For the text-containing cell, return its midpoint in (x, y) coordinate format. 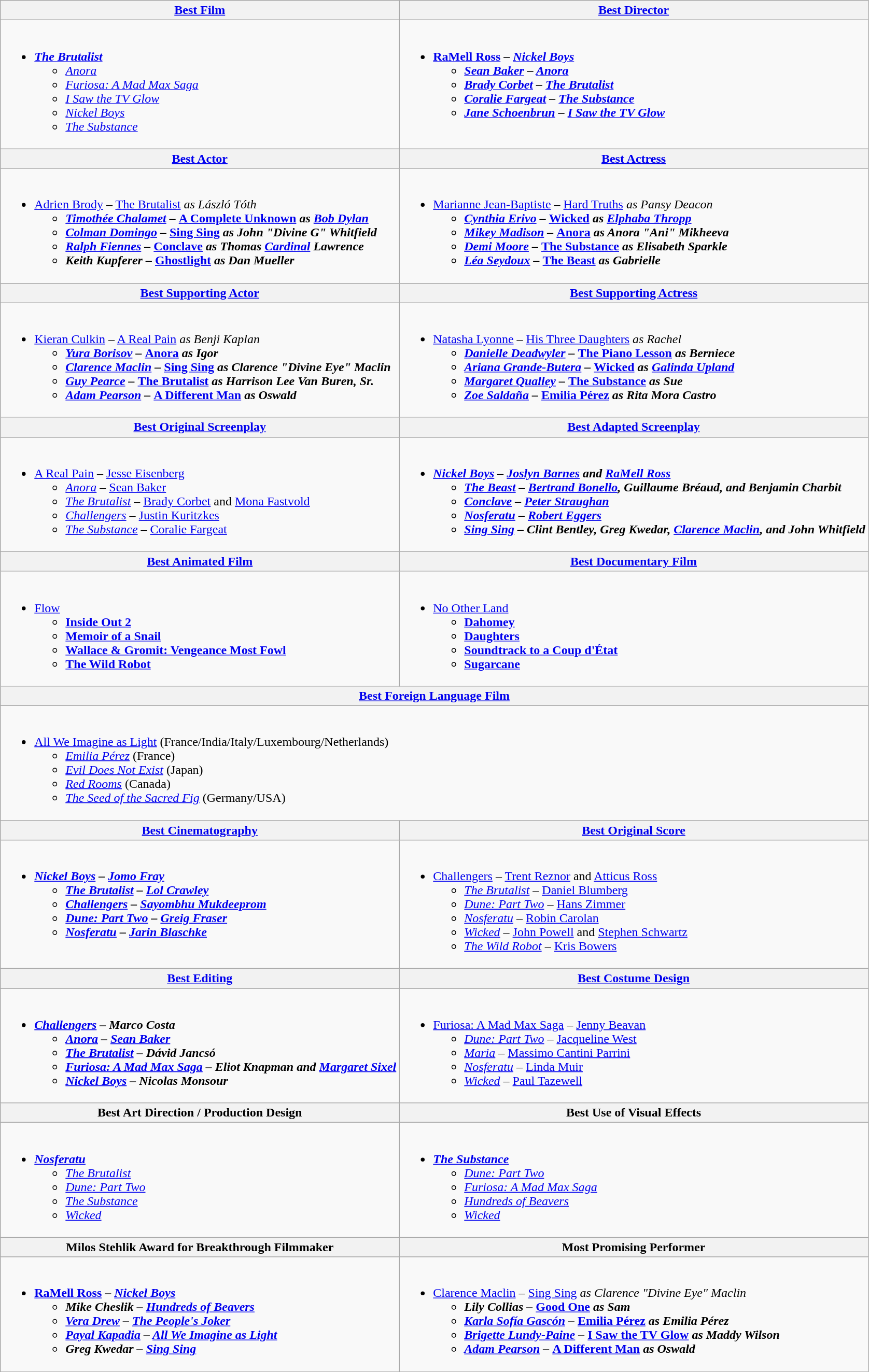
Best Film (200, 10)
RaMell Ross – Nickel BoysSean Baker – AnoraBrady Corbet – The BrutalistCoralie Fargeat – The SubstanceJane Schoenbrun – I Saw the TV Glow (634, 84)
Best Costume Design (634, 979)
Nickel Boys – Jomo FrayThe Brutalist – Lol CrawleyChallengers – Sayombhu MukdeepromDune: Part Two – Greig FraserNosferatu – Jarin Blaschke (200, 904)
NosferatuThe BrutalistDune: Part TwoThe SubstanceWicked (200, 1180)
Best Supporting Actress (634, 293)
Best Foreign Language Film (434, 696)
Best Cinematography (200, 830)
Best Supporting Actor (200, 293)
Milos Stehlik Award for Breakthrough Filmmaker (200, 1247)
Best Original Score (634, 830)
Best Documentary Film (634, 561)
Furiosa: A Mad Max Saga – Jenny BeavanDune: Part Two – Jacqueline WestMaria – Massimo Cantini ParriniNosferatu – Linda MuirWicked – Paul Tazewell (634, 1046)
The BrutalistAnoraFuriosa: A Mad Max SagaI Saw the TV GlowNickel BoysThe Substance (200, 84)
The SubstanceDune: Part TwoFuriosa: A Mad Max SagaHundreds of BeaversWicked (634, 1180)
FlowInside Out 2Memoir of a SnailWallace & Gromit: Vengeance Most FowlThe Wild Robot (200, 628)
Best Adapted Screenplay (634, 427)
Best Animated Film (200, 561)
Most Promising Performer (634, 1247)
Best Editing (200, 979)
Best Art Direction / Production Design (200, 1113)
No Other LandDahomeyDaughtersSoundtrack to a Coup d'ÉtatSugarcane (634, 628)
Best Original Screenplay (200, 427)
Best Use of Visual Effects (634, 1113)
Best Actor (200, 159)
Best Director (634, 10)
Best Actress (634, 159)
